Identify which cell holds the provided text, then report its [x, y] central coordinate. 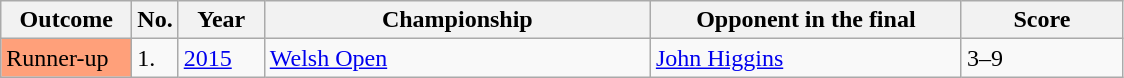
Year [221, 20]
Championship [457, 20]
John Higgins [806, 58]
Outcome [66, 20]
Welsh Open [457, 58]
1. [155, 58]
Runner-up [66, 58]
2015 [221, 58]
No. [155, 20]
3–9 [1042, 58]
Opponent in the final [806, 20]
Score [1042, 20]
